Capture the cell that displays the provided text and extract its (x, y) central coordinate. 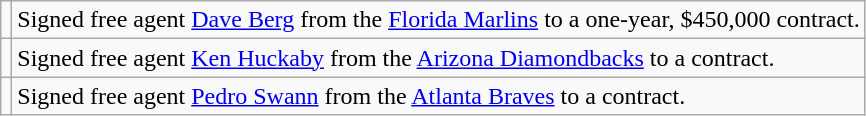
Signed free agent Pedro Swann from the Atlanta Braves to a contract. (438, 96)
Signed free agent Ken Huckaby from the Arizona Diamondbacks to a contract. (438, 58)
Signed free agent Dave Berg from the Florida Marlins to a one-year, $450,000 contract. (438, 20)
